Find where the given text appears and provide that cell's center as (x, y) coordinate. 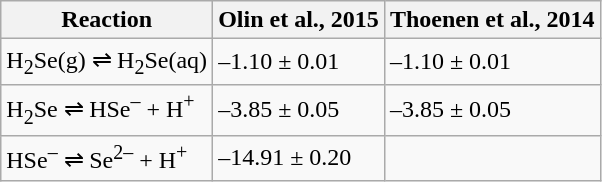
Olin et al., 2015 (299, 20)
H2Se ⇌ HSe– + H+ (107, 110)
H2Se(g) ⇌ H2Se(aq) (107, 62)
Thoenen et al., 2014 (492, 20)
HSe– ⇌ Se2– + H+ (107, 158)
Reaction (107, 20)
–14.91 ± 0.20 (299, 158)
